Return the (X, Y) coordinate for the center point of the cell that contains the specified text.  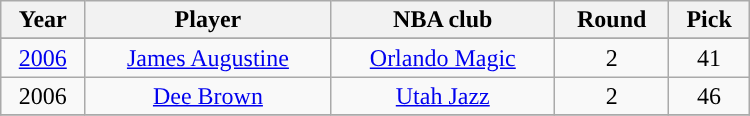
41 (709, 58)
Utah Jazz (442, 96)
Year (43, 20)
Pick (709, 20)
James Augustine (208, 58)
46 (709, 96)
Player (208, 20)
NBA club (442, 20)
Dee Brown (208, 96)
Orlando Magic (442, 58)
Round (612, 20)
